Provide the [X, Y] coordinate of the cell's center where the given text is located.  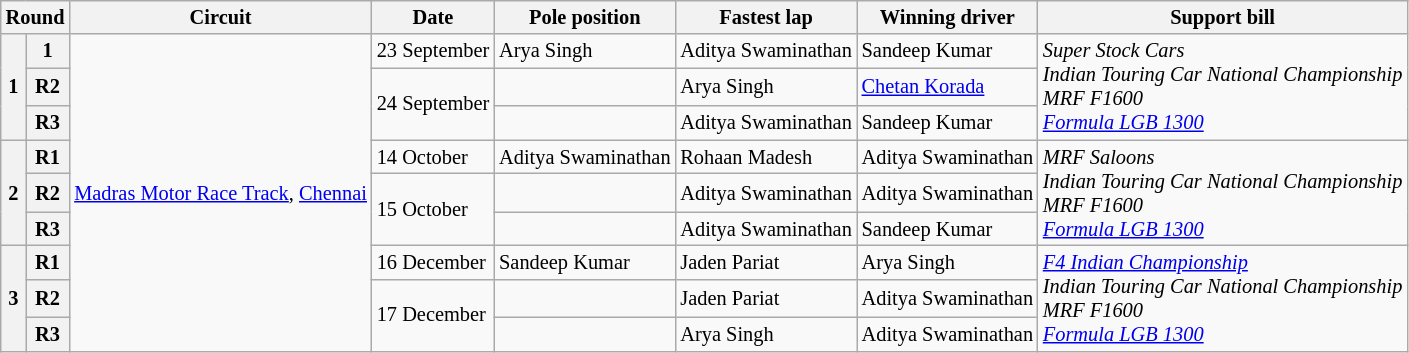
Fastest lap [766, 17]
Super Stock CarsIndian Touring Car National ChampionshipMRF F1600Formula LGB 1300 [1222, 87]
MRF SaloonsIndian Touring Car National ChampionshipMRF F1600Formula LGB 1300 [1222, 193]
Round [36, 17]
15 October [433, 209]
Winning driver [948, 17]
Support bill [1222, 17]
16 December [433, 262]
Circuit [220, 17]
Chetan Korada [948, 87]
23 September [433, 51]
Rohaan Madesh [766, 157]
Madras Motor Race Track, Chennai [220, 192]
F4 Indian ChampionshipIndian Touring Car National ChampionshipMRF F1600Formula LGB 1300 [1222, 298]
Pole position [584, 17]
Date [433, 17]
14 October [433, 157]
2 [14, 193]
3 [14, 298]
17 December [433, 315]
24 September [433, 104]
